Return the (x, y) coordinate for the center point of the cell that contains the specified text.  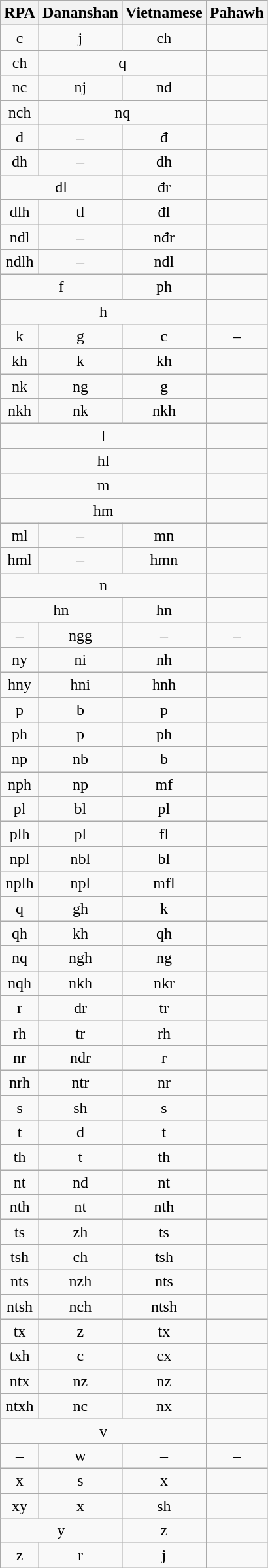
nkr (163, 983)
dlh (20, 212)
nqh (20, 983)
gh (80, 909)
ny (20, 659)
mfl (163, 884)
m (103, 486)
dl (61, 187)
nx (163, 1406)
nrh (20, 1082)
txh (20, 1356)
ntx (20, 1381)
hny (20, 684)
ndl (20, 237)
hml (20, 560)
đl (163, 212)
ml (20, 535)
nđl (163, 261)
ndlh (20, 261)
hnh (163, 684)
Vietnamese (163, 13)
h (103, 312)
nplh (20, 884)
dr (80, 1008)
l (103, 436)
w (80, 1456)
plh (20, 834)
hl (103, 461)
xy (20, 1505)
nph (20, 784)
cx (163, 1356)
fl (163, 834)
mf (163, 784)
y (61, 1531)
dh (20, 162)
Pahawh (237, 13)
ntr (80, 1082)
nj (80, 88)
đ (163, 137)
hm (103, 510)
RPA (20, 13)
ngh (80, 958)
v (103, 1431)
n (103, 585)
ntxh (20, 1406)
ndr (80, 1058)
đh (163, 162)
Dananshan (80, 13)
f (61, 286)
hmn (163, 560)
ngg (80, 635)
nđr (163, 237)
tl (80, 212)
đr (163, 187)
mn (163, 535)
ni (80, 659)
nb (80, 759)
nbl (80, 859)
hni (80, 684)
nh (163, 659)
zh (80, 1232)
nzh (80, 1282)
